Determine the (x, y) coordinate at the center of the cell enclosing the given text.  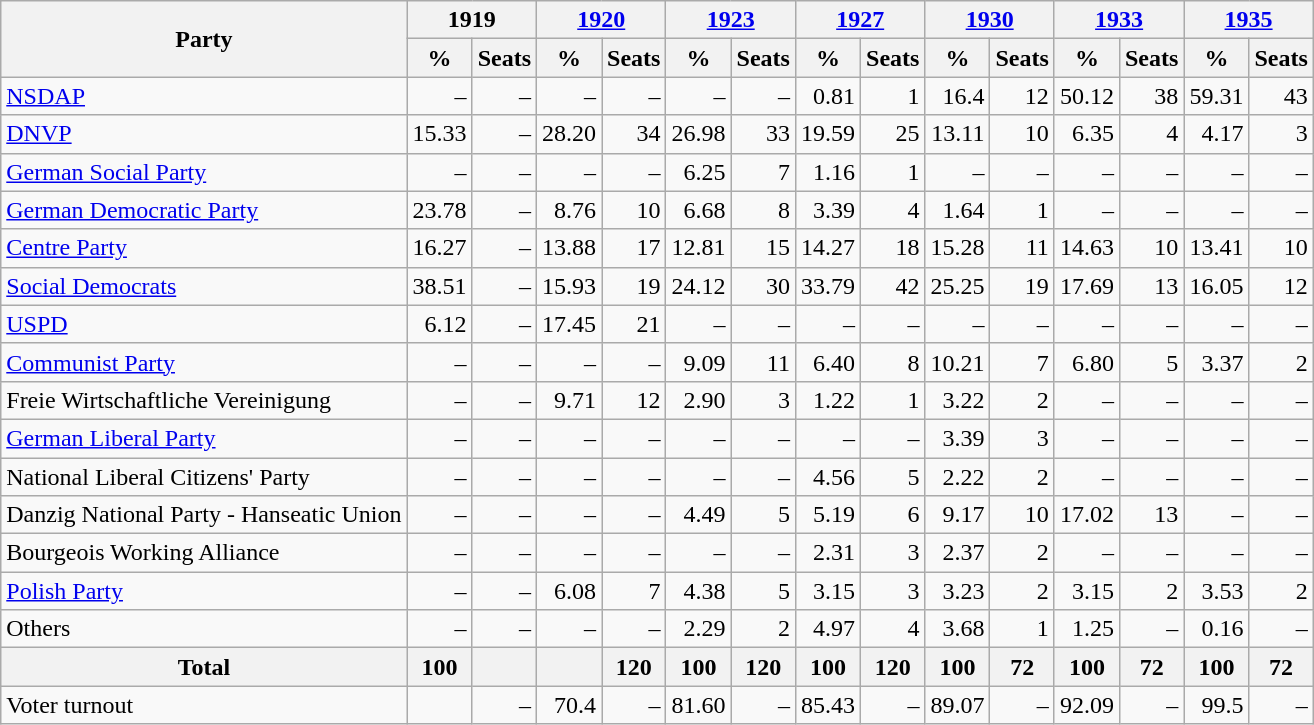
85.43 (828, 705)
13.88 (570, 248)
34 (634, 134)
16.4 (958, 96)
1933 (1118, 20)
0.16 (1216, 629)
9.71 (570, 400)
8.76 (570, 210)
9.09 (698, 362)
17.02 (1086, 515)
50.12 (1086, 96)
42 (893, 286)
2.37 (958, 553)
1920 (602, 20)
19.59 (828, 134)
9.17 (958, 515)
3.37 (1216, 362)
12.81 (698, 248)
German Democratic Party (204, 210)
1.64 (958, 210)
15 (763, 248)
Danzig National Party - Hanseatic Union (204, 515)
6.35 (1086, 134)
24.12 (698, 286)
15.33 (440, 134)
92.09 (1086, 705)
99.5 (1216, 705)
16.05 (1216, 286)
4.56 (828, 477)
59.31 (1216, 96)
13.41 (1216, 248)
1919 (472, 20)
4.17 (1216, 134)
33.79 (828, 286)
43 (1281, 96)
1927 (860, 20)
14.27 (828, 248)
89.07 (958, 705)
17.45 (570, 324)
4.49 (698, 515)
Communist Party (204, 362)
3.23 (958, 591)
3.68 (958, 629)
Party (204, 39)
3.22 (958, 400)
National Liberal Citizens' Party (204, 477)
25.25 (958, 286)
6.12 (440, 324)
NSDAP (204, 96)
26.98 (698, 134)
6.08 (570, 591)
15.93 (570, 286)
17 (634, 248)
16.27 (440, 248)
Freie Wirtschaftliche Vereinigung (204, 400)
1.16 (828, 172)
21 (634, 324)
81.60 (698, 705)
DNVP (204, 134)
28.20 (570, 134)
Bourgeois Working Alliance (204, 553)
Polish Party (204, 591)
Total (204, 667)
6.25 (698, 172)
17.69 (1086, 286)
25 (893, 134)
2.31 (828, 553)
1923 (730, 20)
1930 (990, 20)
2.22 (958, 477)
15.28 (958, 248)
2.29 (698, 629)
6.80 (1086, 362)
5.19 (828, 515)
4.38 (698, 591)
70.4 (570, 705)
6 (893, 515)
Social Democrats (204, 286)
Others (204, 629)
German Liberal Party (204, 438)
23.78 (440, 210)
2.90 (698, 400)
38 (1151, 96)
1.25 (1086, 629)
14.63 (1086, 248)
Voter turnout (204, 705)
3.53 (1216, 591)
30 (763, 286)
6.40 (828, 362)
1.22 (828, 400)
10.21 (958, 362)
Centre Party (204, 248)
0.81 (828, 96)
USPD (204, 324)
33 (763, 134)
38.51 (440, 286)
18 (893, 248)
4.97 (828, 629)
German Social Party (204, 172)
1935 (1248, 20)
6.68 (698, 210)
13.11 (958, 134)
